Scan for the cell matching the given text and deliver its (x, y) coordinate at center. 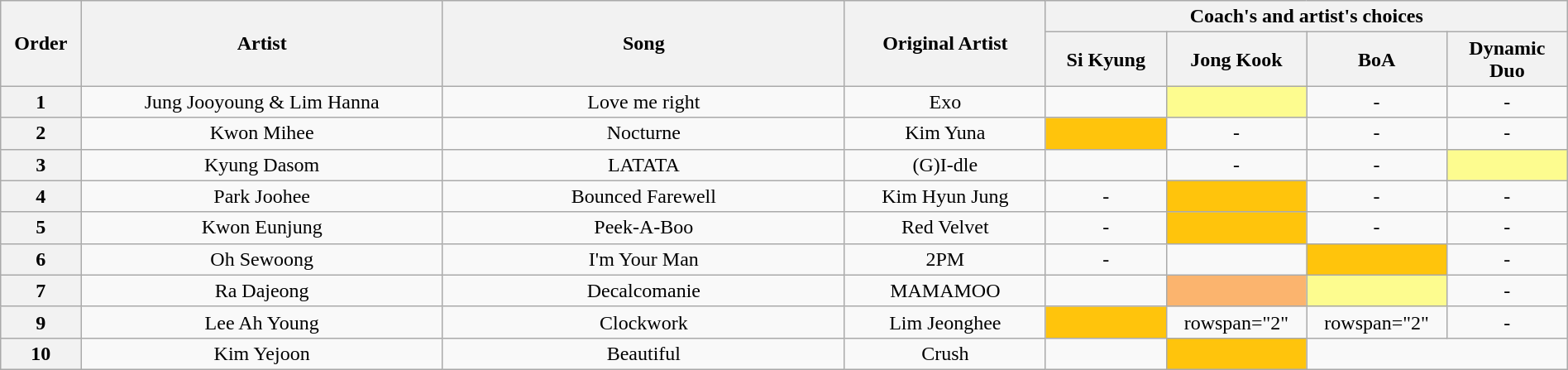
3 (41, 165)
Clockwork (643, 322)
I'm Your Man (643, 259)
Kim Yuna (944, 133)
LATATA (643, 165)
4 (41, 196)
Ra Dajeong (261, 291)
Lee Ah Young (261, 322)
1 (41, 102)
Kim Yejoon (261, 353)
Kwon Mihee (261, 133)
Red Velvet (944, 228)
Artist (261, 43)
Beautiful (643, 353)
Kim Hyun Jung (944, 196)
Original Artist (944, 43)
Kwon Eunjung (261, 228)
Exo (944, 102)
9 (41, 322)
Si Kyung (1106, 60)
2 (41, 133)
6 (41, 259)
BoA (1377, 60)
7 (41, 291)
Oh Sewoong (261, 259)
Decalcomanie (643, 291)
Jung Jooyoung & Lim Hanna (261, 102)
Bounced Farewell (643, 196)
Jong Kook (1236, 60)
Love me right (643, 102)
Kyung Dasom (261, 165)
Coach's and artist's choices (1307, 17)
(G)I-dle (944, 165)
MAMAMOO (944, 291)
Park Joohee (261, 196)
Song (643, 43)
Nocturne (643, 133)
10 (41, 353)
2PM (944, 259)
Order (41, 43)
Lim Jeonghee (944, 322)
5 (41, 228)
Dynamic Duo (1507, 60)
Crush (944, 353)
Peek-A-Boo (643, 228)
